Scan for the cell matching the given text and deliver its (x, y) coordinate at center. 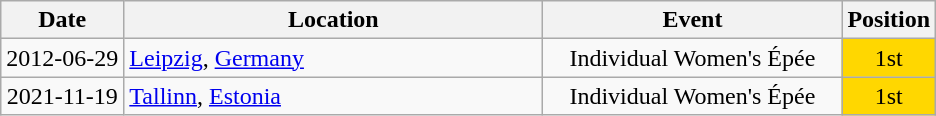
Location (334, 20)
Leipzig, Germany (334, 58)
2021-11-19 (62, 96)
Tallinn, Estonia (334, 96)
2012-06-29 (62, 58)
Event (692, 20)
Date (62, 20)
Position (889, 20)
